Determine the (x, y) coordinate at the center of the cell enclosing the given text.  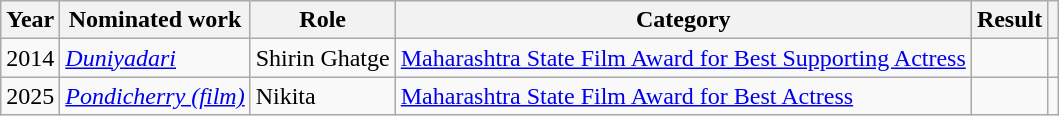
2025 (30, 96)
Role (322, 20)
Maharashtra State Film Award for Best Supporting Actress (683, 58)
Category (683, 20)
Pondicherry (film) (155, 96)
Maharashtra State Film Award for Best Actress (683, 96)
Year (30, 20)
Nominated work (155, 20)
Duniyadari (155, 58)
Result (1009, 20)
Nikita (322, 96)
2014 (30, 58)
Shirin Ghatge (322, 58)
